Provide the (X, Y) coordinate of the cell's center where the given text is located.  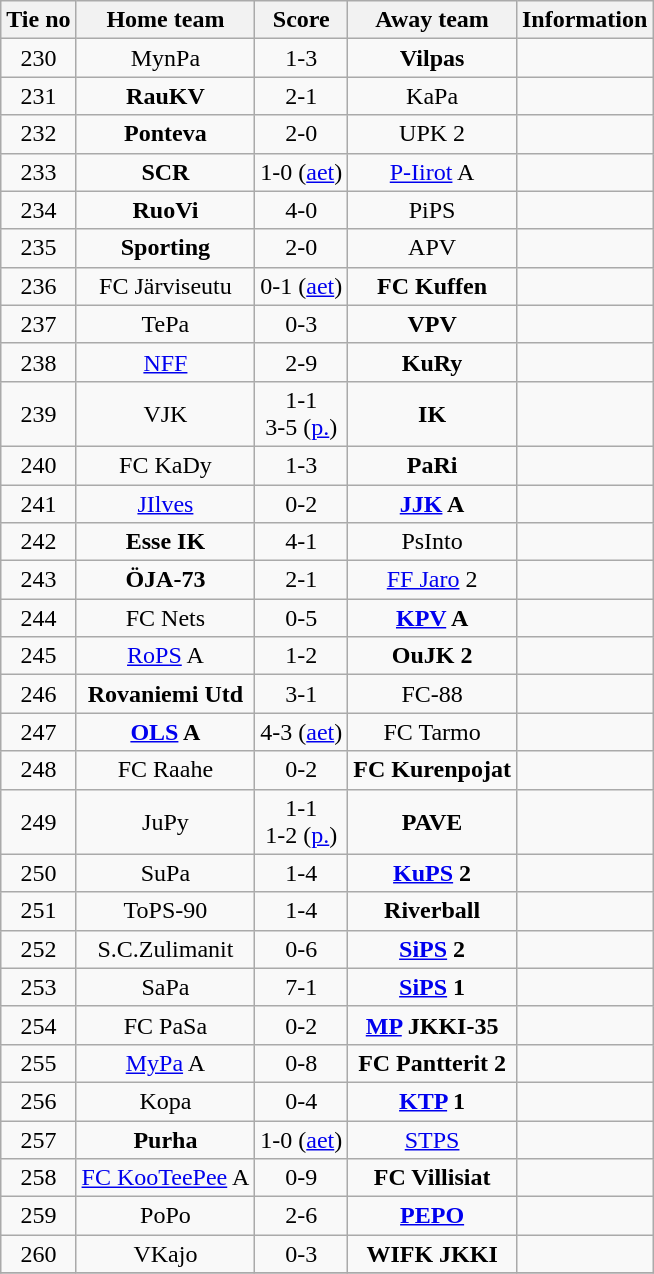
2-6 (302, 1216)
PsInto (432, 542)
Away team (432, 20)
IK (432, 414)
0-5 (302, 618)
250 (38, 873)
FC Nets (166, 618)
RoPS A (166, 656)
FC Pantterit 2 (432, 1063)
7-1 (302, 987)
238 (38, 362)
JJK A (432, 503)
JuPy (166, 822)
FC Villisiat (432, 1178)
NFF (166, 362)
Riverball (432, 911)
TePa (166, 324)
WIFK JKKI (432, 1254)
1-2 (302, 656)
MynPa (166, 58)
236 (38, 286)
P-Iirot A (432, 172)
243 (38, 580)
FC-88 (432, 694)
FC Raahe (166, 770)
258 (38, 1178)
KaPa (432, 96)
VPV (432, 324)
260 (38, 1254)
OuJK 2 (432, 656)
SiPS 2 (432, 949)
Purha (166, 1139)
232 (38, 134)
PaRi (432, 465)
242 (38, 542)
256 (38, 1101)
Ponteva (166, 134)
VKajo (166, 1254)
RauKV (166, 96)
SuPa (166, 873)
0-1 (aet) (302, 286)
249 (38, 822)
0-6 (302, 949)
SiPS 1 (432, 987)
252 (38, 949)
S.C.Zulimanit (166, 949)
Sporting (166, 248)
233 (38, 172)
237 (38, 324)
JIlves (166, 503)
MP JKKI-35 (432, 1025)
FC Tarmo (432, 732)
240 (38, 465)
PiPS (432, 210)
OLS A (166, 732)
246 (38, 694)
234 (38, 210)
Home team (166, 20)
231 (38, 96)
Vilpas (432, 58)
KuRy (432, 362)
KTP 1 (432, 1101)
STPS (432, 1139)
254 (38, 1025)
0-9 (302, 1178)
KPV A (432, 618)
241 (38, 503)
FC PaSa (166, 1025)
FC KaDy (166, 465)
247 (38, 732)
0-8 (302, 1063)
4-0 (302, 210)
PAVE (432, 822)
Rovaniemi Utd (166, 694)
MyPa A (166, 1063)
FF Jaro 2 (432, 580)
244 (38, 618)
Score (302, 20)
1-1 1-2 (p.) (302, 822)
RuoVi (166, 210)
Esse IK (166, 542)
2-9 (302, 362)
FC Kuffen (432, 286)
251 (38, 911)
3-1 (302, 694)
245 (38, 656)
253 (38, 987)
1-1 3-5 (p.) (302, 414)
4-1 (302, 542)
PEPO (432, 1216)
FC Kurenpojat (432, 770)
Kopa (166, 1101)
0-4 (302, 1101)
FC Järviseutu (166, 286)
257 (38, 1139)
239 (38, 414)
PoPo (166, 1216)
SCR (166, 172)
ToPS-90 (166, 911)
255 (38, 1063)
APV (432, 248)
259 (38, 1216)
230 (38, 58)
248 (38, 770)
4-3 (aet) (302, 732)
KuPS 2 (432, 873)
VJK (166, 414)
SaPa (166, 987)
FC KooTeePee A (166, 1178)
UPK 2 (432, 134)
235 (38, 248)
Information (584, 20)
ÖJA-73 (166, 580)
Tie no (38, 20)
